Return the [X, Y] coordinate for the center point of the cell that contains the specified text.  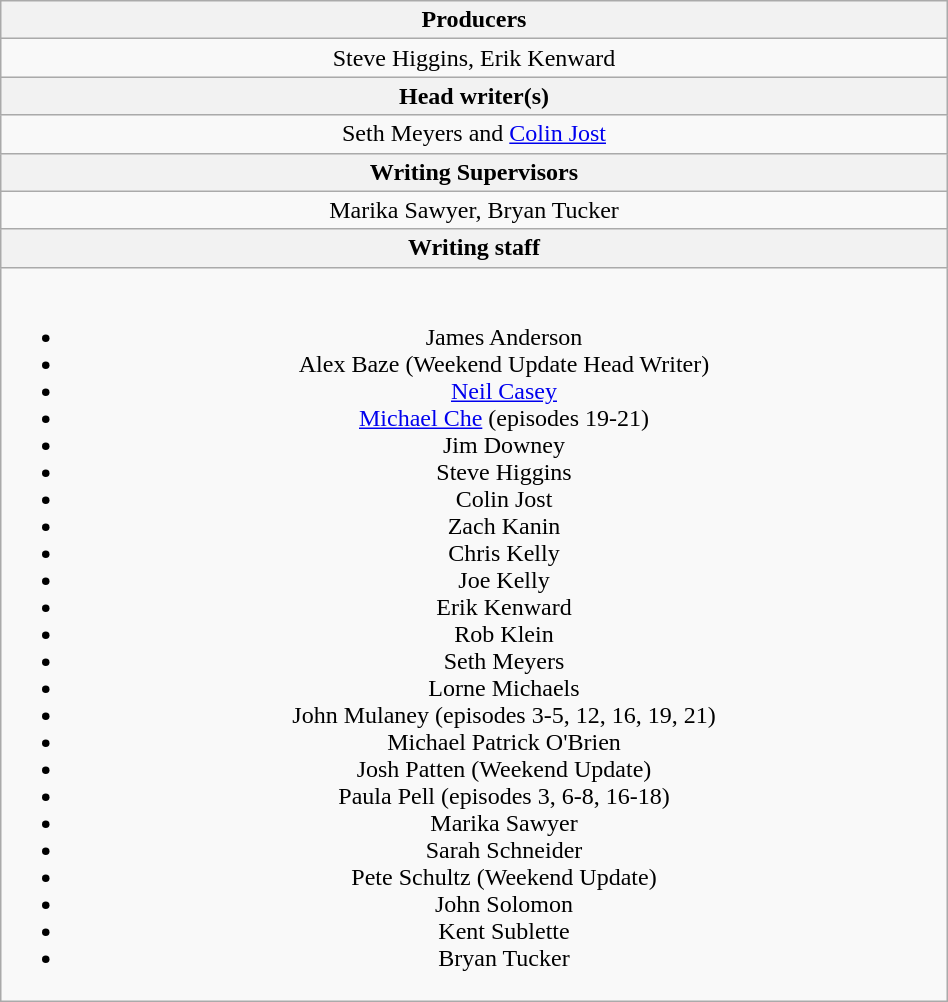
Seth Meyers and Colin Jost [474, 134]
Head writer(s) [474, 96]
Steve Higgins, Erik Kenward [474, 58]
Producers [474, 20]
Writing Supervisors [474, 172]
Writing staff [474, 248]
Marika Sawyer, Bryan Tucker [474, 210]
